Pinpoint the cell where the given text exists, returning its [x, y] midpoint coordinate. 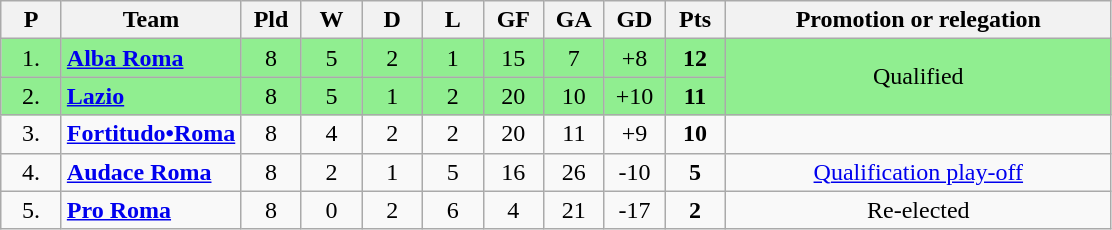
D [392, 20]
+10 [634, 96]
15 [514, 58]
3. [32, 134]
26 [574, 172]
6 [452, 210]
Alba Roma [150, 58]
GD [634, 20]
12 [696, 58]
16 [514, 172]
Team [150, 20]
+9 [634, 134]
0 [332, 210]
7 [574, 58]
Re-elected [918, 210]
Pld [272, 20]
Pts [696, 20]
W [332, 20]
4. [32, 172]
Qualified [918, 77]
21 [574, 210]
GA [574, 20]
Lazio [150, 96]
Qualification play-off [918, 172]
5. [32, 210]
-10 [634, 172]
P [32, 20]
Fortitudo•Roma [150, 134]
-17 [634, 210]
2. [32, 96]
Promotion or relegation [918, 20]
Audace Roma [150, 172]
Pro Roma [150, 210]
1. [32, 58]
L [452, 20]
GF [514, 20]
+8 [634, 58]
